Return (X, Y) of the center of cell containing provided text 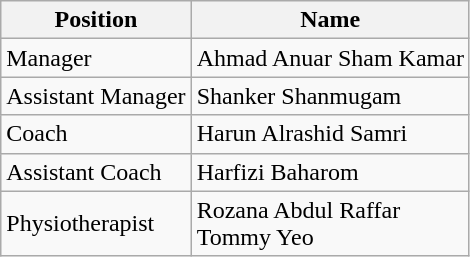
Rozana Abdul Raffar Tommy Yeo (330, 224)
Assistant Coach (96, 172)
Harfizi Baharom (330, 172)
Assistant Manager (96, 96)
Physiotherapist (96, 224)
Ahmad Anuar Sham Kamar (330, 58)
Position (96, 20)
Name (330, 20)
Harun Alrashid Samri (330, 134)
Shanker Shanmugam (330, 96)
Manager (96, 58)
Coach (96, 134)
